Pinpoint the cell where the given text exists, returning its (X, Y) midpoint coordinate. 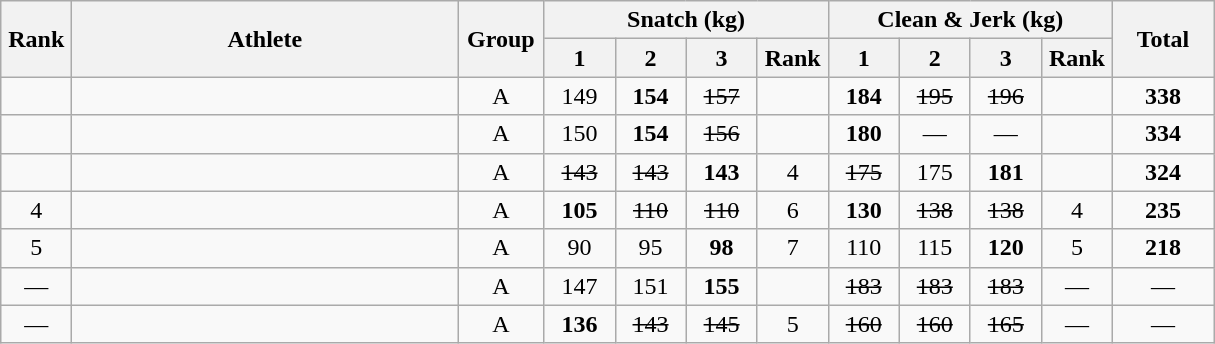
156 (722, 134)
157 (722, 96)
130 (864, 210)
147 (580, 286)
Athlete (265, 39)
Clean & Jerk (kg) (970, 20)
181 (1006, 172)
150 (580, 134)
90 (580, 248)
115 (934, 248)
7 (792, 248)
196 (1006, 96)
Group (501, 39)
Snatch (kg) (686, 20)
151 (650, 286)
338 (1162, 96)
180 (864, 134)
98 (722, 248)
145 (722, 324)
324 (1162, 172)
Total (1162, 39)
105 (580, 210)
149 (580, 96)
120 (1006, 248)
235 (1162, 210)
184 (864, 96)
334 (1162, 134)
155 (722, 286)
136 (580, 324)
165 (1006, 324)
195 (934, 96)
95 (650, 248)
218 (1162, 248)
6 (792, 210)
